Find where the given text appears and provide that cell's center as [x, y] coordinate. 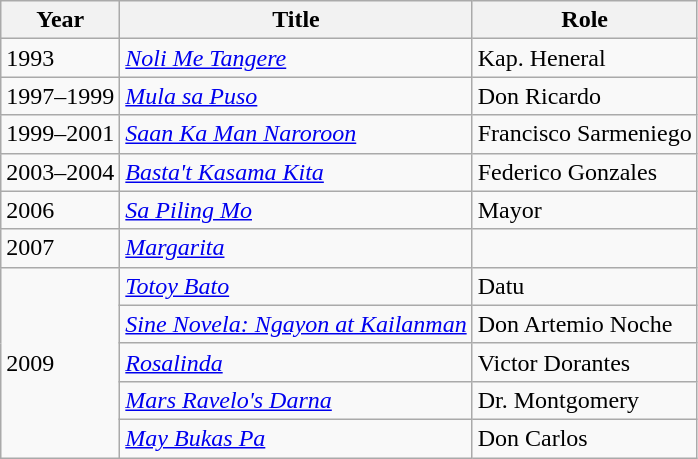
Federico Gonzales [584, 172]
Don Carlos [584, 438]
Margarita [296, 248]
Basta't Kasama Kita [296, 172]
Don Artemio Noche [584, 324]
Mars Ravelo's Darna [296, 400]
1997–1999 [60, 96]
May Bukas Pa [296, 438]
Sine Novela: Ngayon at Kailanman [296, 324]
Dr. Montgomery [584, 400]
Saan Ka Man Naroroon [296, 134]
Year [60, 20]
Francisco Sarmeniego [584, 134]
Totoy Bato [296, 286]
2009 [60, 362]
2003–2004 [60, 172]
Don Ricardo [584, 96]
1993 [60, 58]
Mayor [584, 210]
Mula sa Puso [296, 96]
1999–2001 [60, 134]
Noli Me Tangere [296, 58]
Kap. Heneral [584, 58]
Sa Piling Mo [296, 210]
2007 [60, 248]
Rosalinda [296, 362]
Title [296, 20]
Role [584, 20]
Victor Dorantes [584, 362]
2006 [60, 210]
Datu [584, 286]
